Find where the given text appears and provide that cell's center as [X, Y] coordinate. 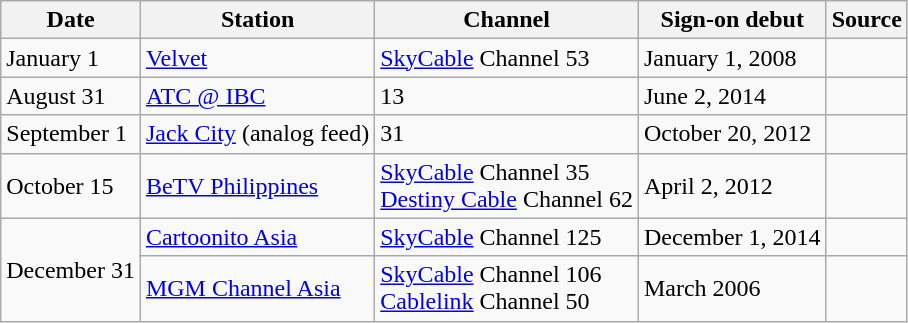
March 2006 [732, 288]
January 1, 2008 [732, 58]
October 15 [71, 186]
June 2, 2014 [732, 96]
October 20, 2012 [732, 134]
SkyCable Channel 125 [507, 237]
13 [507, 96]
Jack City (analog feed) [257, 134]
Velvet [257, 58]
ATC @ IBC [257, 96]
December 31 [71, 270]
Source [866, 20]
MGM Channel Asia [257, 288]
BeTV Philippines [257, 186]
31 [507, 134]
April 2, 2012 [732, 186]
Sign-on debut [732, 20]
Cartoonito Asia [257, 237]
August 31 [71, 96]
SkyCable Channel 53 [507, 58]
Station [257, 20]
SkyCable Channel 106Cablelink Channel 50 [507, 288]
Channel [507, 20]
Date [71, 20]
September 1 [71, 134]
December 1, 2014 [732, 237]
January 1 [71, 58]
SkyCable Channel 35Destiny Cable Channel 62 [507, 186]
